Pinpoint the cell where the given text exists, returning its (X, Y) midpoint coordinate. 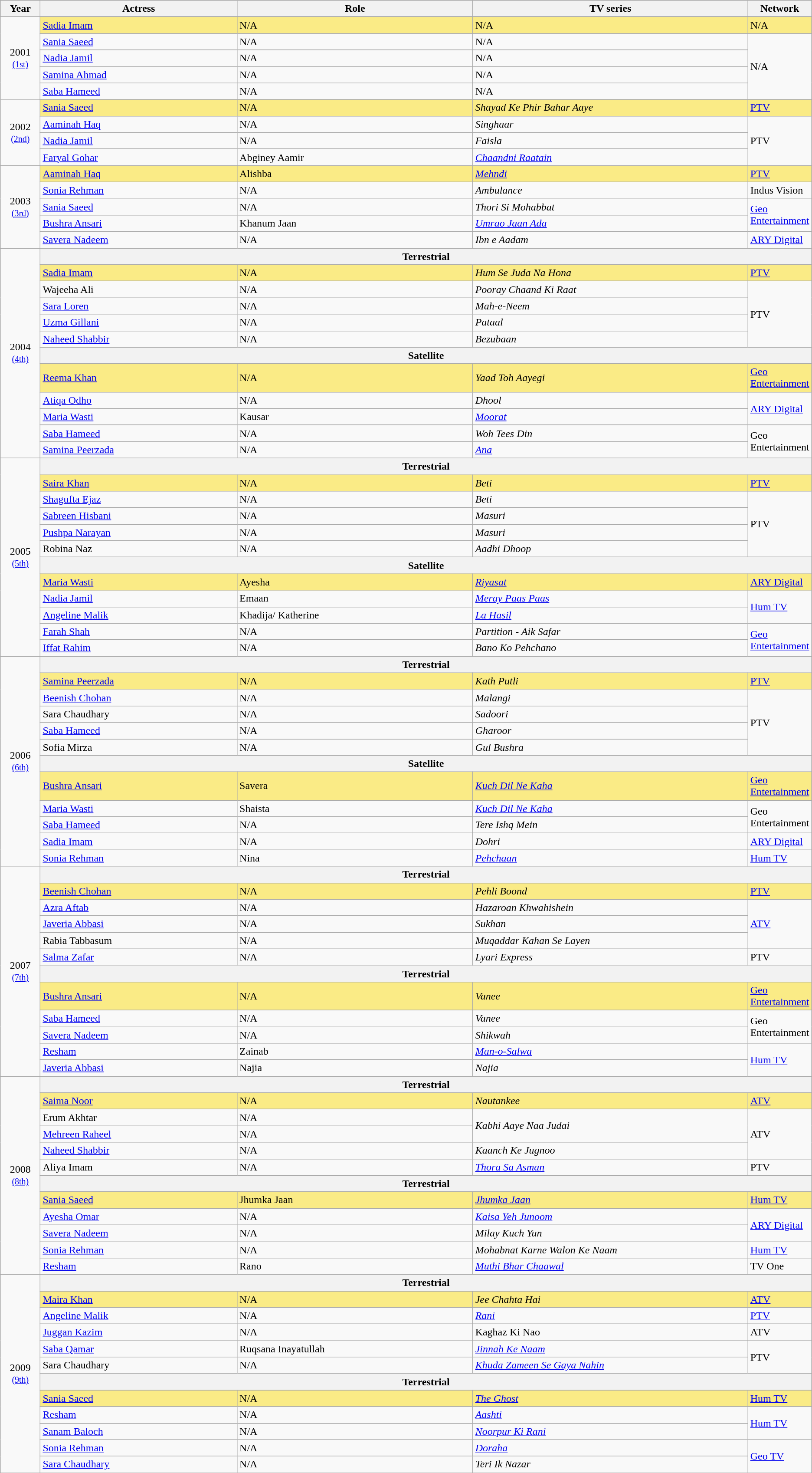
Riyasat (610, 582)
Khadija/ Katherine (355, 615)
La Hasil (610, 615)
Meray Paas Paas (610, 598)
Juggan Kazim (139, 1332)
Role (355, 9)
Aliya Imam (139, 1167)
2006(6th) (20, 761)
Ruqsana Inayatullah (355, 1349)
Partition - Aik Safar (610, 631)
Faryal Gohar (139, 157)
Thori Si Mohabbat (610, 207)
Nautankee (610, 1101)
Ayesha (355, 582)
Rabia Tabbasum (139, 940)
Jinnah Ke Naam (610, 1349)
Indus Vision (780, 190)
Alishba (355, 174)
Saba Qamar (139, 1349)
Zainab (355, 1052)
Doraha (610, 1448)
Dhool (610, 400)
Sadoori (610, 714)
Milay Kuch Yun (610, 1233)
Shagufta Ejaz (139, 500)
Mohabnat Karne Walon Ke Naam (610, 1249)
Nina (355, 858)
Maira Khan (139, 1299)
Ambulance (610, 190)
Iffat Rahim (139, 648)
Kabhi Aaye Naa Judai (610, 1126)
Shayad Ke Phir Bahar Aaye (610, 108)
Savera (355, 786)
Woh Tees Din (610, 433)
Hum Se Juda Na Hona (610, 273)
Erum Akhtar (139, 1118)
Mehndi (610, 174)
Kausar (355, 417)
Noorpur Ki Rani (610, 1431)
Ibn e Aadam (610, 240)
Kaghaz Ki Nao (610, 1332)
Jee Chahta Hai (610, 1299)
Tere Ishq Mein (610, 825)
2009(9th) (20, 1373)
2008(8th) (20, 1175)
Bano Ko Pehchano (610, 648)
Ana (610, 450)
Uzma Gillani (139, 322)
Thora Sa Asman (610, 1167)
Man-o-Salwa (610, 1052)
Kaanch Ke Jugnoo (610, 1151)
Muthi Bhar Chaawal (610, 1266)
Farah Shah (139, 631)
Sabreen Hisbani (139, 516)
2002(2nd) (20, 132)
Pehli Boond (610, 891)
2001(1st) (20, 58)
2005(5th) (20, 557)
Gharoor (610, 730)
Emaan (355, 598)
Kaisa Yeh Junoom (610, 1217)
The Ghost (610, 1398)
Sanam Baloch (139, 1431)
2003(3rd) (20, 207)
Abginey Aamir (355, 157)
TV series (610, 9)
Khanum Jaan (355, 224)
Moorat (610, 417)
Aashti (610, 1415)
TV One (780, 1266)
Gul Bushra (610, 747)
Shaista (355, 809)
Saira Khan (139, 483)
Saima Noor (139, 1101)
Chaandni Raatain (610, 157)
Aadhi Dhoop (610, 549)
Mehreen Raheel (139, 1134)
Ayesha Omar (139, 1217)
Khuda Zameen Se Gaya Nahin (610, 1365)
Pushpa Narayan (139, 533)
Hazaroan Khwahishein (610, 907)
2004(4th) (20, 353)
Shikwah (610, 1035)
Dohri (610, 842)
Wajeeha Ali (139, 289)
Lyari Express (610, 957)
Network (780, 9)
Atiqa Odho (139, 400)
Sofia Mirza (139, 747)
Rani (610, 1316)
Sara Loren (139, 306)
Pehchaan (610, 858)
Muqaddar Kahan Se Layen (610, 940)
Actress (139, 9)
Geo TV (780, 1456)
Faisla (610, 141)
Samina Ahmad (139, 75)
Salma Zafar (139, 957)
Robina Naz (139, 549)
Year (20, 9)
Pooray Chaand Ki Raat (610, 289)
Umrao Jaan Ada (610, 224)
Singhaar (610, 124)
Azra Aftab (139, 907)
Kath Putli (610, 681)
Mah-e-Neem (610, 306)
Malangi (610, 697)
Pataal (610, 322)
Sukhan (610, 924)
Reema Khan (139, 378)
Rano (355, 1266)
Teri Ik Nazar (610, 1464)
2007(7th) (20, 971)
Yaad Toh Aayegi (610, 378)
Bezubaan (610, 339)
